Scan for the cell matching the given text and deliver its (X, Y) coordinate at center. 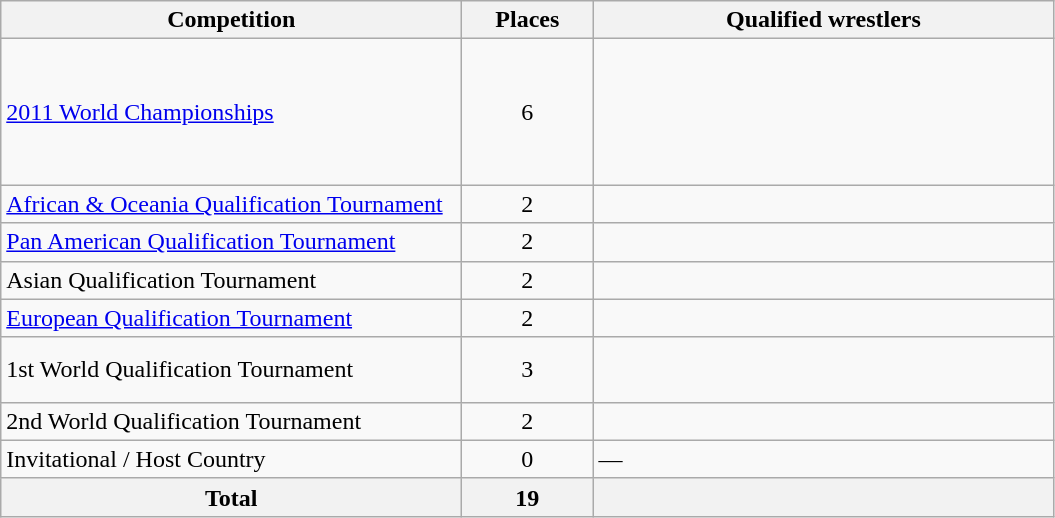
0 (528, 459)
2011 World Championships (232, 112)
1st World Qualification Tournament (232, 370)
European Qualification Tournament (232, 318)
2nd World Qualification Tournament (232, 421)
Invitational / Host Country (232, 459)
Places (528, 20)
Qualified wrestlers (824, 20)
African & Oceania Qualification Tournament (232, 204)
Competition (232, 20)
Pan American Qualification Tournament (232, 242)
Total (232, 497)
Asian Qualification Tournament (232, 280)
19 (528, 497)
— (824, 459)
6 (528, 112)
3 (528, 370)
